Locate the cell with the specified text and output its [X, Y] center coordinate. 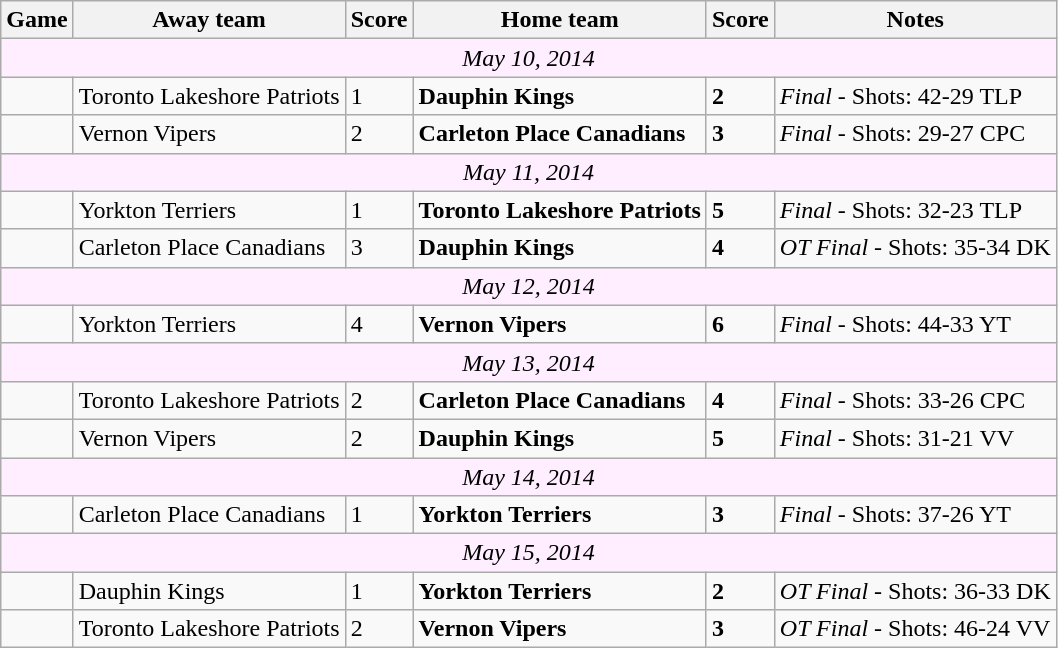
6 [740, 324]
Final - Shots: 29-27 CPC [915, 134]
May 10, 2014 [529, 58]
Final - Shots: 44-33 YT [915, 324]
Game [37, 20]
May 13, 2014 [529, 362]
Notes [915, 20]
May 15, 2014 [529, 553]
OT Final - Shots: 35-34 DK [915, 248]
Final - Shots: 32-23 TLP [915, 210]
Home team [560, 20]
OT Final - Shots: 36-33 DK [915, 591]
Final - Shots: 31-21 VV [915, 438]
May 11, 2014 [529, 172]
May 14, 2014 [529, 477]
OT Final - Shots: 46-24 VV [915, 629]
Away team [209, 20]
Final - Shots: 33-26 CPC [915, 400]
Final - Shots: 42-29 TLP [915, 96]
Final - Shots: 37-26 YT [915, 515]
May 12, 2014 [529, 286]
